Locate the cell with the specified text and output its [x, y] center coordinate. 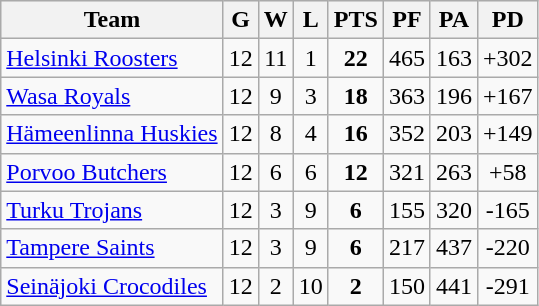
Team [112, 20]
321 [406, 172]
+167 [508, 96]
W [276, 20]
Hämeenlinna Huskies [112, 134]
4 [310, 134]
PD [508, 20]
203 [454, 134]
Turku Trojans [112, 210]
+149 [508, 134]
437 [454, 248]
G [240, 20]
196 [454, 96]
-291 [508, 286]
PTS [356, 20]
217 [406, 248]
16 [356, 134]
PA [454, 20]
363 [406, 96]
11 [276, 58]
320 [454, 210]
Seinäjoki Crocodiles [112, 286]
L [310, 20]
150 [406, 286]
352 [406, 134]
8 [276, 134]
+58 [508, 172]
-220 [508, 248]
Tampere Saints [112, 248]
Helsinki Roosters [112, 58]
10 [310, 286]
465 [406, 58]
+302 [508, 58]
18 [356, 96]
155 [406, 210]
Wasa Royals [112, 96]
Porvoo Butchers [112, 172]
441 [454, 286]
-165 [508, 210]
163 [454, 58]
PF [406, 20]
22 [356, 58]
1 [310, 58]
263 [454, 172]
